Locate the cell with the specified text and output its [x, y] center coordinate. 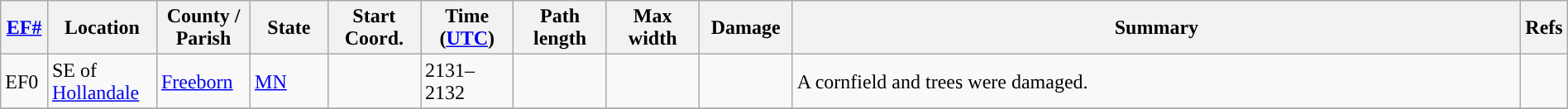
EF# [25, 28]
Summary [1156, 28]
SE of Hollandale [102, 81]
Freeborn [203, 81]
EF0 [25, 81]
2131–2132 [467, 81]
Max width [653, 28]
Start Coord. [374, 28]
Refs [1545, 28]
Location [102, 28]
Path length [560, 28]
State [289, 28]
A cornfield and trees were damaged. [1156, 81]
County / Parish [203, 28]
Damage [746, 28]
MN [289, 81]
Time (UTC) [467, 28]
